Find where the given text appears and provide that cell's center as [x, y] coordinate. 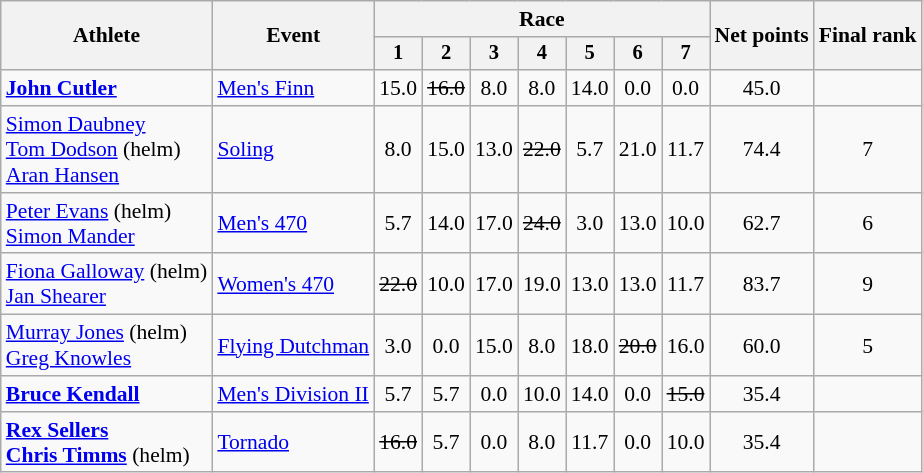
Men's Finn [293, 88]
20.0 [638, 346]
62.7 [762, 224]
4 [542, 54]
John Cutler [107, 88]
1 [398, 54]
Event [293, 36]
Murray Jones (helm)Greg Knowles [107, 346]
Bruce Kendall [107, 394]
3 [494, 54]
Women's 470 [293, 284]
Men's 470 [293, 224]
Simon DaubneyTom Dodson (helm)Aran Hansen [107, 150]
21.0 [638, 150]
2 [446, 54]
74.4 [762, 150]
60.0 [762, 346]
Athlete [107, 36]
Soling [293, 150]
Men's Division II [293, 394]
45.0 [762, 88]
9 [868, 284]
24.0 [542, 224]
Tornado [293, 442]
Flying Dutchman [293, 346]
18.0 [590, 346]
Fiona Galloway (helm)Jan Shearer [107, 284]
Race [542, 19]
Rex SellersChris Timms (helm) [107, 442]
Net points [762, 36]
Final rank [868, 36]
19.0 [542, 284]
83.7 [762, 284]
Peter Evans (helm)Simon Mander [107, 224]
